Determine the (x, y) coordinate at the center of the cell enclosing the given text.  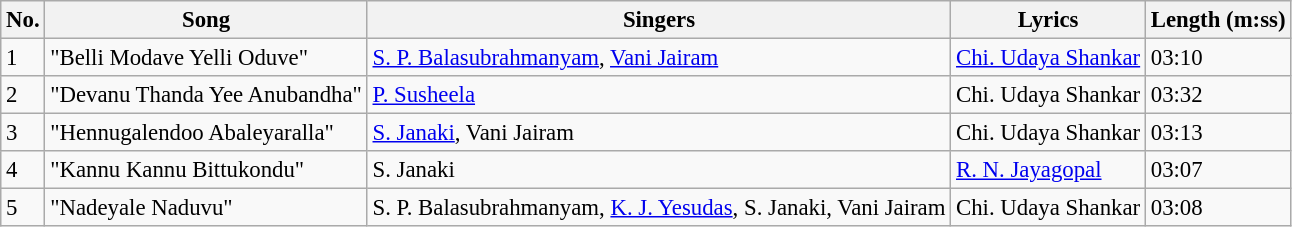
03:13 (1218, 133)
Lyrics (1048, 20)
"Devanu Thanda Yee Anubandha" (206, 95)
S. Janaki (659, 170)
2 (23, 95)
"Belli Modave Yelli Oduve" (206, 58)
"Nadeyale Naduvu" (206, 208)
Song (206, 20)
03:08 (1218, 208)
"Kannu Kannu Bittukondu" (206, 170)
5 (23, 208)
03:07 (1218, 170)
Length (m:ss) (1218, 20)
Singers (659, 20)
03:10 (1218, 58)
S. P. Balasubrahmanyam, K. J. Yesudas, S. Janaki, Vani Jairam (659, 208)
R. N. Jayagopal (1048, 170)
4 (23, 170)
1 (23, 58)
P. Susheela (659, 95)
03:32 (1218, 95)
S. Janaki, Vani Jairam (659, 133)
3 (23, 133)
"Hennugalendoo Abaleyaralla" (206, 133)
No. (23, 20)
S. P. Balasubrahmanyam, Vani Jairam (659, 58)
